Pinpoint the cell where the given text exists, returning its [X, Y] midpoint coordinate. 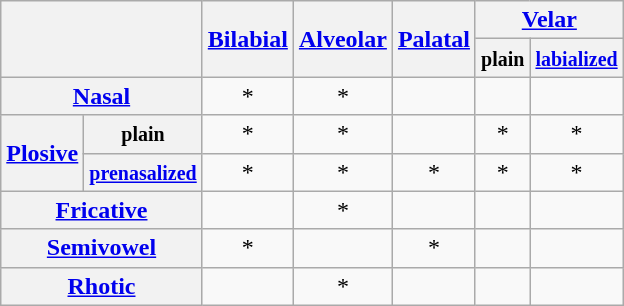
Palatal [434, 39]
labialized [576, 58]
prenasalized [143, 172]
Velar [549, 20]
Nasal [102, 96]
Semivowel [102, 248]
Bilabial [248, 39]
Alveolar [342, 39]
Plosive [42, 153]
Fricative [102, 210]
Rhotic [102, 286]
